From the cell containing the given text, extract its center point as (X, Y) coordinate. 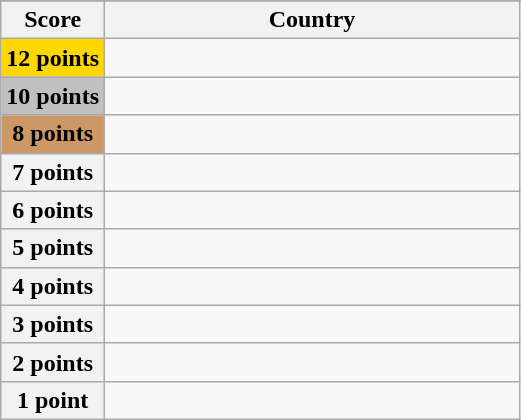
1 point (53, 400)
12 points (53, 58)
5 points (53, 248)
3 points (53, 324)
8 points (53, 134)
2 points (53, 362)
4 points (53, 286)
7 points (53, 172)
Country (312, 20)
10 points (53, 96)
6 points (53, 210)
Score (53, 20)
